Locate the cell with the specified text and output its [X, Y] center coordinate. 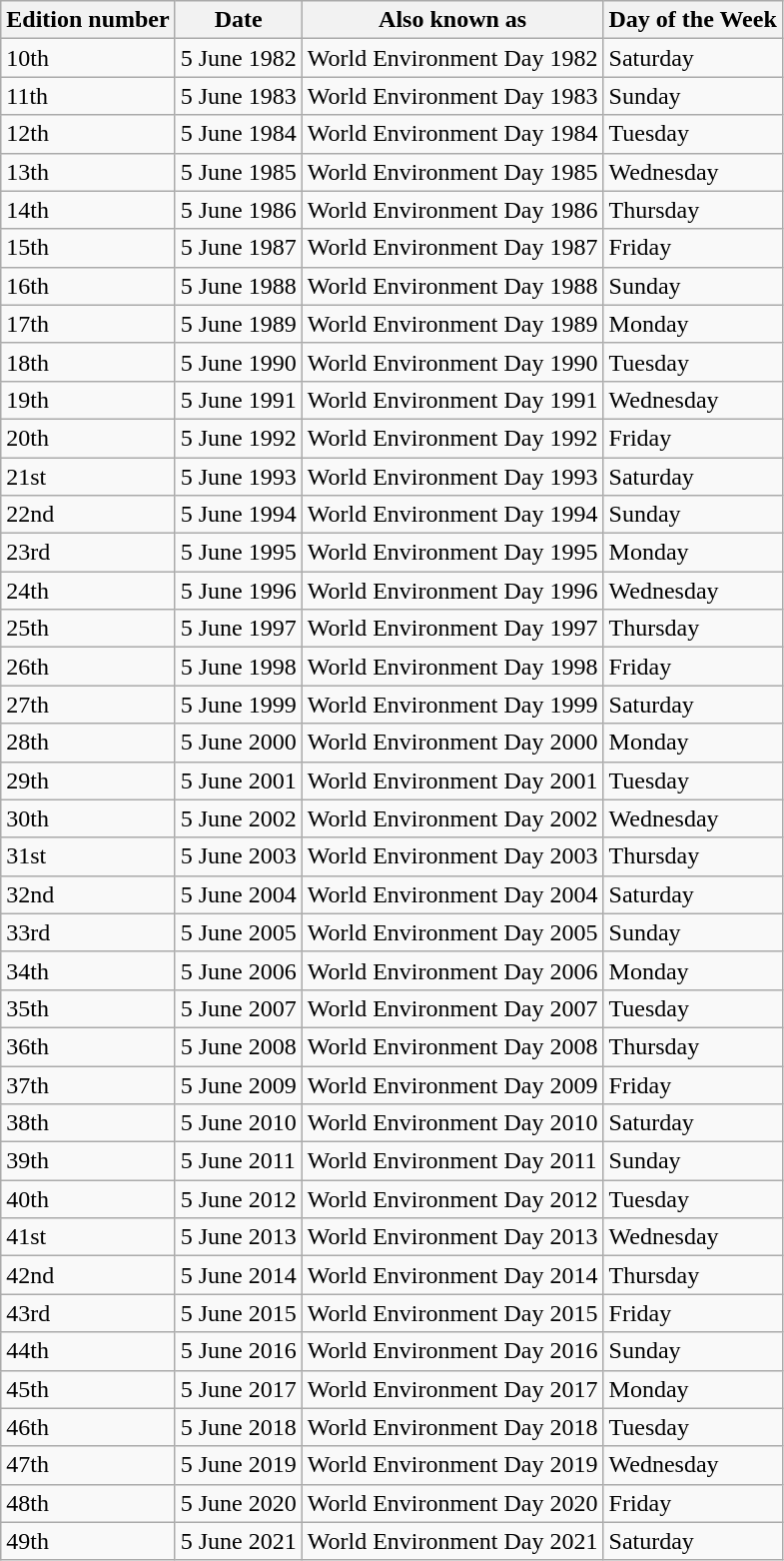
5 June 1988 [238, 286]
5 June 2005 [238, 932]
34th [88, 970]
World Environment Day 1986 [452, 210]
World Environment Day 2018 [452, 1427]
28th [88, 743]
17th [88, 324]
5 June 1998 [238, 667]
World Environment Day 1991 [452, 400]
47th [88, 1465]
5 June 1993 [238, 477]
World Environment Day 2002 [452, 818]
49th [88, 1541]
42nd [88, 1275]
5 June 2012 [238, 1199]
World Environment Day 1999 [452, 705]
44th [88, 1351]
World Environment Day 1990 [452, 362]
16th [88, 286]
41st [88, 1237]
5 June 2007 [238, 1008]
5 June 2016 [238, 1351]
5 June 1984 [238, 134]
5 June 2008 [238, 1046]
World Environment Day 2009 [452, 1084]
5 June 2000 [238, 743]
29th [88, 780]
5 June 2021 [238, 1541]
5 June 2009 [238, 1084]
5 June 2006 [238, 970]
World Environment Day 2001 [452, 780]
5 June 1999 [238, 705]
World Environment Day 1992 [452, 438]
5 June 1992 [238, 438]
World Environment Day 2013 [452, 1237]
5 June 2004 [238, 894]
37th [88, 1084]
5 June 2019 [238, 1465]
27th [88, 705]
5 June 1987 [238, 248]
33rd [88, 932]
World Environment Day 2019 [452, 1465]
31st [88, 856]
World Environment Day 2008 [452, 1046]
38th [88, 1123]
World Environment Day 2014 [452, 1275]
World Environment Day 1996 [452, 591]
World Environment Day 2007 [452, 1008]
World Environment Day 2010 [452, 1123]
5 June 1986 [238, 210]
25th [88, 629]
World Environment Day 1983 [452, 96]
Date [238, 20]
5 June 1996 [238, 591]
5 June 2011 [238, 1161]
5 June 2010 [238, 1123]
23rd [88, 553]
30th [88, 818]
Edition number [88, 20]
14th [88, 210]
5 June 2013 [238, 1237]
5 June 2003 [238, 856]
5 June 2015 [238, 1313]
5 June 2001 [238, 780]
45th [88, 1389]
World Environment Day 2003 [452, 856]
48th [88, 1503]
5 June 2018 [238, 1427]
World Environment Day 1993 [452, 477]
World Environment Day 2012 [452, 1199]
5 June 2014 [238, 1275]
43rd [88, 1313]
11th [88, 96]
5 June 1994 [238, 515]
20th [88, 438]
24th [88, 591]
World Environment Day 2016 [452, 1351]
5 June 2020 [238, 1503]
World Environment Day 2004 [452, 894]
World Environment Day 1985 [452, 172]
5 June 1991 [238, 400]
5 June 1985 [238, 172]
World Environment Day 1995 [452, 553]
5 June 2017 [238, 1389]
19th [88, 400]
5 June 1983 [238, 96]
Day of the Week [693, 20]
World Environment Day 2011 [452, 1161]
40th [88, 1199]
26th [88, 667]
World Environment Day 2015 [452, 1313]
World Environment Day 2017 [452, 1389]
5 June 1995 [238, 553]
39th [88, 1161]
World Environment Day 1984 [452, 134]
World Environment Day 1988 [452, 286]
5 June 1990 [238, 362]
15th [88, 248]
World Environment Day 2000 [452, 743]
22nd [88, 515]
35th [88, 1008]
World Environment Day 1982 [452, 58]
World Environment Day 1997 [452, 629]
World Environment Day 1989 [452, 324]
World Environment Day 2006 [452, 970]
World Environment Day 1994 [452, 515]
World Environment Day 2021 [452, 1541]
5 June 1982 [238, 58]
21st [88, 477]
5 June 1989 [238, 324]
13th [88, 172]
World Environment Day 2020 [452, 1503]
46th [88, 1427]
5 June 2002 [238, 818]
12th [88, 134]
World Environment Day 1998 [452, 667]
32nd [88, 894]
Also known as [452, 20]
5 June 1997 [238, 629]
36th [88, 1046]
18th [88, 362]
World Environment Day 1987 [452, 248]
World Environment Day 2005 [452, 932]
10th [88, 58]
